Search for the cell housing the specified text and yield its [x, y] center coordinate. 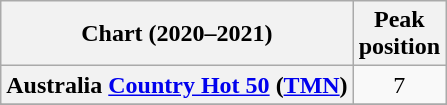
Chart (2020–2021) [177, 34]
7 [399, 85]
Australia Country Hot 50 (TMN) [177, 85]
Peakposition [399, 34]
